Detect which cell encompasses the target text, then output its [X, Y] center coordinate. 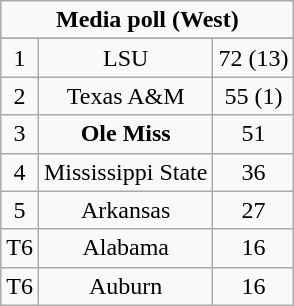
3 [20, 134]
Ole Miss [125, 134]
1 [20, 58]
Texas A&M [125, 96]
Arkansas [125, 210]
72 (13) [254, 58]
LSU [125, 58]
27 [254, 210]
55 (1) [254, 96]
Alabama [125, 248]
4 [20, 172]
51 [254, 134]
Mississippi State [125, 172]
36 [254, 172]
Media poll (West) [148, 20]
2 [20, 96]
5 [20, 210]
Auburn [125, 286]
